Detect which cell encompasses the target text, then output its (X, Y) center coordinate. 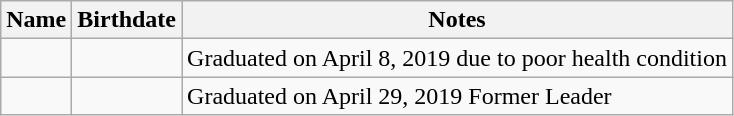
Name (36, 20)
Notes (458, 20)
Graduated on April 29, 2019 Former Leader (458, 96)
Graduated on April 8, 2019 due to poor health condition (458, 58)
Birthdate (127, 20)
